Provide the (x, y) coordinate of the cell's center where the given text is located.  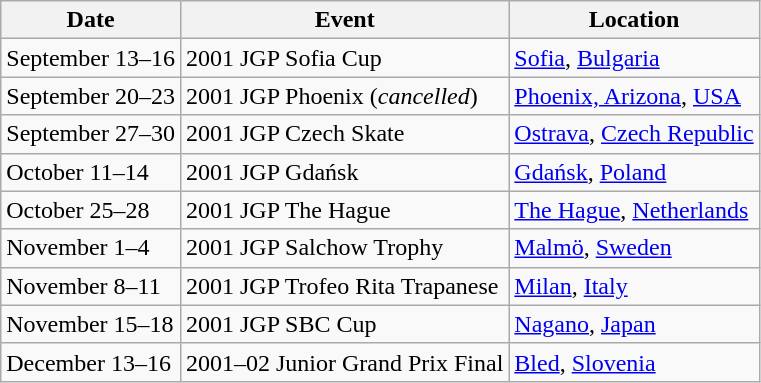
2001 JGP Salchow Trophy (344, 248)
September 27–30 (91, 134)
September 13–16 (91, 58)
2001 JGP Czech Skate (344, 134)
Bled, Slovenia (634, 362)
November 15–18 (91, 324)
2001 JGP Sofia Cup (344, 58)
2001 JGP SBC Cup (344, 324)
Phoenix, Arizona, USA (634, 96)
Malmö, Sweden (634, 248)
2001 JGP The Hague (344, 210)
October 25–28 (91, 210)
The Hague, Netherlands (634, 210)
September 20–23 (91, 96)
November 1–4 (91, 248)
Gdańsk, Poland (634, 172)
2001–02 Junior Grand Prix Final (344, 362)
2001 JGP Gdańsk (344, 172)
Ostrava, Czech Republic (634, 134)
2001 JGP Trofeo Rita Trapanese (344, 286)
December 13–16 (91, 362)
Milan, Italy (634, 286)
2001 JGP Phoenix (cancelled) (344, 96)
Nagano, Japan (634, 324)
November 8–11 (91, 286)
Sofia, Bulgaria (634, 58)
October 11–14 (91, 172)
Date (91, 20)
Location (634, 20)
Event (344, 20)
